Identify which cell holds the provided text, then report its [X, Y] central coordinate. 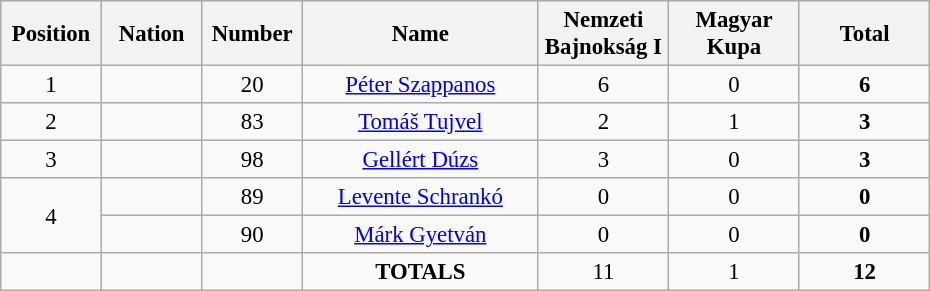
89 [252, 197]
Gellért Dúzs [421, 160]
20 [252, 85]
Tomáš Tujvel [421, 122]
Name [421, 34]
90 [252, 235]
Márk Gyetván [421, 235]
98 [252, 160]
83 [252, 122]
Position [52, 34]
Péter Szappanos [421, 85]
Magyar Kupa [734, 34]
4 [52, 216]
Number [252, 34]
Nemzeti Bajnokság I [604, 34]
Total [864, 34]
Nation [152, 34]
Levente Schrankó [421, 197]
